Locate the cell with the specified text and output its (x, y) center coordinate. 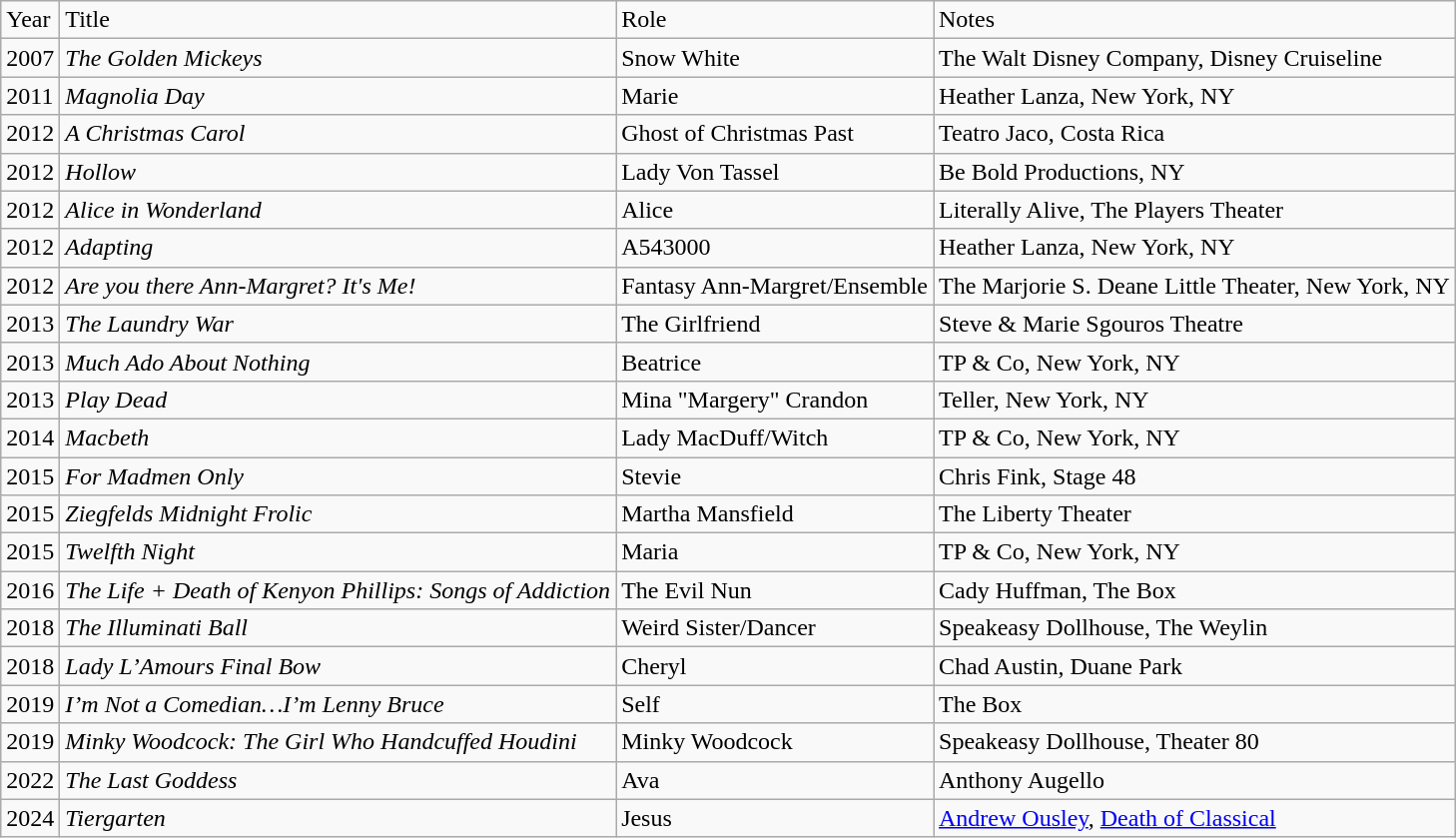
The Laundry War (338, 324)
Ziegfelds Midnight Frolic (338, 514)
2016 (30, 590)
Cady Huffman, The Box (1194, 590)
Minky Woodcock: The Girl Who Handcuffed Houdini (338, 742)
Lady L’Amours Final Bow (338, 666)
2007 (30, 58)
Chad Austin, Duane Park (1194, 666)
Tiergarten (338, 818)
Magnolia Day (338, 96)
Beatrice (775, 362)
2022 (30, 780)
Snow White (775, 58)
Adapting (338, 248)
The Marjorie S. Deane Little Theater, New York, NY (1194, 286)
Twelfth Night (338, 552)
Notes (1194, 20)
The Last Goddess (338, 780)
Macbeth (338, 437)
2014 (30, 437)
Speakeasy Dollhouse, Theater 80 (1194, 742)
Teller, New York, NY (1194, 400)
Chris Fink, Stage 48 (1194, 476)
2024 (30, 818)
Anthony Augello (1194, 780)
Jesus (775, 818)
The Life + Death of Kenyon Phillips: Songs of Addiction (338, 590)
Fantasy Ann-Margret/Ensemble (775, 286)
Lady Von Tassel (775, 172)
Martha Mansfield (775, 514)
Year (30, 20)
Self (775, 704)
Are you there Ann-Margret? It's Me! (338, 286)
A Christmas Carol (338, 134)
Teatro Jaco, Costa Rica (1194, 134)
I’m Not a Comedian…I’m Lenny Bruce (338, 704)
Play Dead (338, 400)
The Liberty Theater (1194, 514)
Ghost of Christmas Past (775, 134)
Much Ado About Nothing (338, 362)
The Box (1194, 704)
Alice (775, 210)
Speakeasy Dollhouse, The Weylin (1194, 628)
Steve & Marie Sgouros Theatre (1194, 324)
Lady MacDuff/Witch (775, 437)
The Girlfriend (775, 324)
Andrew Ousley, Death of Classical (1194, 818)
The Illuminati Ball (338, 628)
Alice in Wonderland (338, 210)
2011 (30, 96)
Mina "Margery" Crandon (775, 400)
Minky Woodcock (775, 742)
Ava (775, 780)
Marie (775, 96)
Stevie (775, 476)
Role (775, 20)
Hollow (338, 172)
The Walt Disney Company, Disney Cruiseline (1194, 58)
The Golden Mickeys (338, 58)
Cheryl (775, 666)
For Madmen Only (338, 476)
The Evil Nun (775, 590)
A543000 (775, 248)
Weird Sister/Dancer (775, 628)
Maria (775, 552)
Literally Alive, The Players Theater (1194, 210)
Be Bold Productions, NY (1194, 172)
Title (338, 20)
